Find where the given text appears and provide that cell's center as [x, y] coordinate. 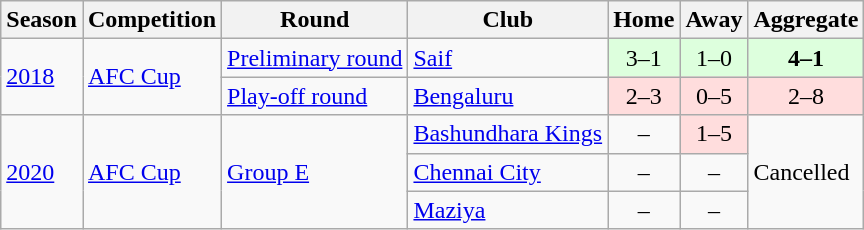
Group E [315, 172]
Chennai City [508, 172]
0–5 [714, 96]
1–5 [714, 134]
Maziya [508, 210]
1–0 [714, 58]
2–3 [644, 96]
3–1 [644, 58]
Round [315, 20]
Saif [508, 58]
2020 [42, 172]
Club [508, 20]
Home [644, 20]
Cancelled [806, 172]
Away [714, 20]
2–8 [806, 96]
Bengaluru [508, 96]
Competition [152, 20]
2018 [42, 77]
Bashundhara Kings [508, 134]
4–1 [806, 58]
Season [42, 20]
Play-off round [315, 96]
Preliminary round [315, 58]
Aggregate [806, 20]
